Detect which cell encompasses the target text, then output its (x, y) center coordinate. 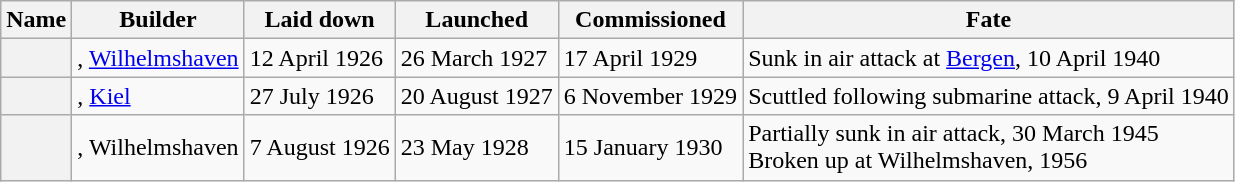
27 July 1926 (320, 96)
17 April 1929 (650, 58)
Builder (158, 20)
Fate (989, 20)
Scuttled following submarine attack, 9 April 1940 (989, 96)
12 April 1926 (320, 58)
23 May 1928 (476, 148)
Sunk in air attack at Bergen, 10 April 1940 (989, 58)
26 March 1927 (476, 58)
Laid down (320, 20)
Partially sunk in air attack, 30 March 1945Broken up at Wilhelmshaven, 1956 (989, 148)
Launched (476, 20)
6 November 1929 (650, 96)
, Kiel (158, 96)
15 January 1930 (650, 148)
7 August 1926 (320, 148)
Name (36, 20)
Commissioned (650, 20)
20 August 1927 (476, 96)
